Determine the (x, y) coordinate at the center of the cell enclosing the given text.  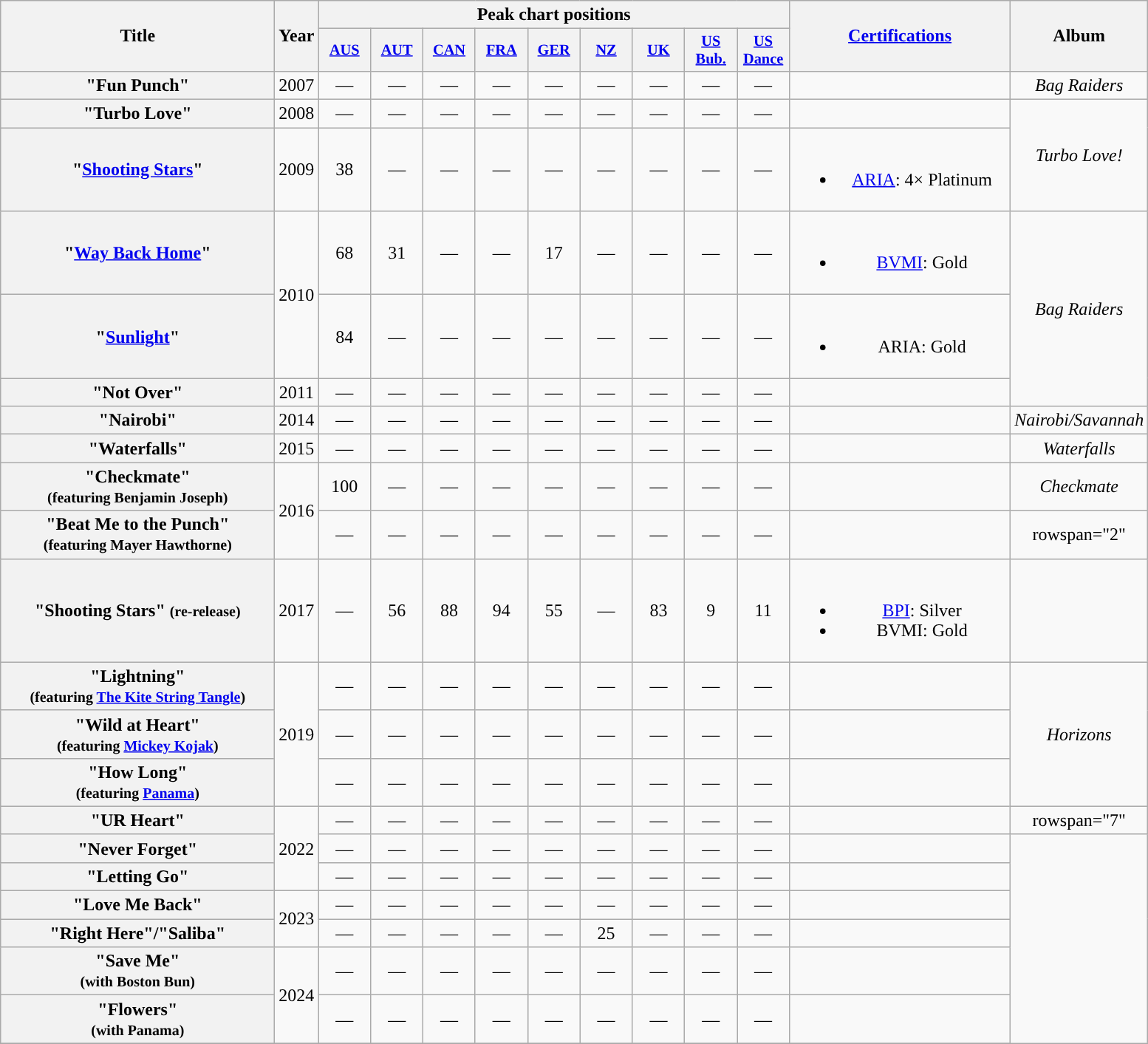
ARIA: 4× Platinum (900, 170)
55 (554, 610)
2008 (297, 114)
68 (344, 253)
CAN (449, 50)
"Shooting Stars" (re-release) (137, 610)
9 (711, 610)
"Fun Punch" (137, 85)
88 (449, 610)
100 (344, 486)
2016 (297, 511)
"Wild at Heart" (featuring Mickey Kojak) (137, 734)
AUS (344, 50)
25 (606, 933)
17 (554, 253)
"Nairobi" (137, 420)
"UR Heart" (137, 820)
2007 (297, 85)
38 (344, 170)
"Checkmate" (featuring Benjamin Joseph) (137, 486)
11 (764, 610)
"Letting Go" (137, 876)
NZ (606, 50)
rowspan="2" (1079, 535)
USDance (764, 50)
Turbo Love! (1079, 155)
"Sunlight" (137, 337)
2017 (297, 610)
94 (501, 610)
2023 (297, 919)
Waterfalls (1079, 448)
2015 (297, 448)
"Lightning" (featuring The Kite String Tangle) (137, 686)
"Not Over" (137, 392)
BVMI: Gold (900, 253)
AUT (397, 50)
US Bub. (711, 50)
2014 (297, 420)
Peak chart positions (554, 15)
31 (397, 253)
UK (659, 50)
Album (1079, 36)
"Love Me Back" (137, 905)
2022 (297, 848)
"Right Here"/"Saliba" (137, 933)
Checkmate (1079, 486)
"Never Forget" (137, 848)
rowspan="7" (1079, 820)
Certifications (900, 36)
"Waterfalls" (137, 448)
"Beat Me to the Punch"(featuring Mayer Hawthorne) (137, 535)
Nairobi/Savannah (1079, 420)
2009 (297, 170)
2019 (297, 734)
"Save Me" (with Boston Bun) (137, 971)
2010 (297, 295)
"Way Back Home" (137, 253)
84 (344, 337)
2011 (297, 392)
Horizons (1079, 734)
"Turbo Love" (137, 114)
"How Long" (featuring Panama) (137, 782)
2024 (297, 995)
"Shooting Stars" (137, 170)
BPI: SilverBVMI: Gold (900, 610)
GER (554, 50)
ARIA: Gold (900, 337)
56 (397, 610)
"Flowers" (with Panama) (137, 1020)
FRA (501, 50)
Title (137, 36)
83 (659, 610)
Year (297, 36)
